Identify which cell holds the provided text, then report its (x, y) central coordinate. 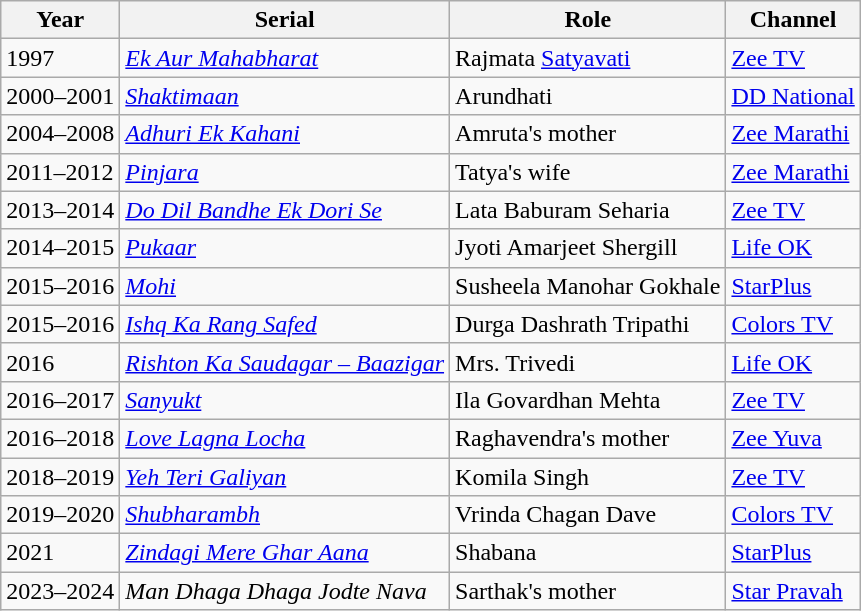
Love Lagna Locha (285, 438)
Year (60, 20)
Lata Baburam Seharia (588, 210)
Amruta's mother (588, 134)
Zindagi Mere Ghar Aana (285, 553)
2004–2008 (60, 134)
Mohi (285, 286)
2016–2018 (60, 438)
Man Dhaga Dhaga Jodte Nava (285, 591)
Sanyukt (285, 400)
Raghavendra's mother (588, 438)
Shabana (588, 553)
2013–2014 (60, 210)
Pukaar (285, 248)
Pinjara (285, 172)
Susheela Manohar Gokhale (588, 286)
2011–2012 (60, 172)
Rishton Ka Saudagar – Baazigar (285, 362)
2023–2024 (60, 591)
Serial (285, 20)
2021 (60, 553)
2019–2020 (60, 515)
Star Pravah (793, 591)
Ek Aur Mahabharat (285, 58)
Mrs. Trivedi (588, 362)
Yeh Teri Galiyan (285, 477)
Komila Singh (588, 477)
Role (588, 20)
Shubharambh (285, 515)
2014–2015 (60, 248)
Adhuri Ek Kahani (285, 134)
Durga Dashrath Tripathi (588, 324)
2016–2017 (60, 400)
2016 (60, 362)
2018–2019 (60, 477)
Ishq Ka Rang Safed (285, 324)
Shaktimaan (285, 96)
Arundhati (588, 96)
Jyoti Amarjeet Shergill (588, 248)
Vrinda Chagan Dave (588, 515)
Channel (793, 20)
Ila Govardhan Mehta (588, 400)
Tatya's wife (588, 172)
DD National (793, 96)
Do Dil Bandhe Ek Dori Se (285, 210)
Rajmata Satyavati (588, 58)
1997 (60, 58)
Sarthak's mother (588, 591)
2000–2001 (60, 96)
Zee Yuva (793, 438)
